Detect which cell encompasses the target text, then output its [x, y] center coordinate. 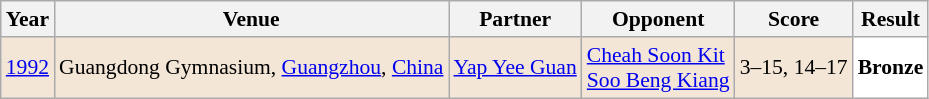
Score [794, 19]
Venue [251, 19]
Guangdong Gymnasium, Guangzhou, China [251, 68]
Year [28, 19]
Yap Yee Guan [514, 68]
Opponent [658, 19]
3–15, 14–17 [794, 68]
1992 [28, 68]
Bronze [891, 68]
Result [891, 19]
Cheah Soon Kit Soo Beng Kiang [658, 68]
Partner [514, 19]
